Capture the cell that displays the provided text and extract its (X, Y) central coordinate. 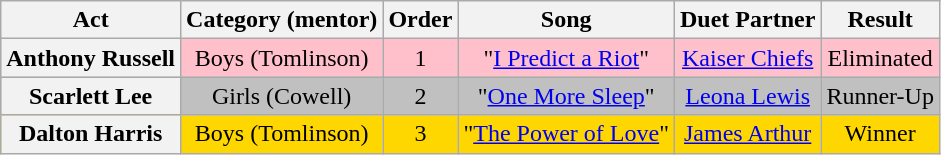
Leona Lewis (748, 96)
Result (880, 20)
2 (420, 96)
Order (420, 20)
Kaiser Chiefs (748, 58)
3 (420, 134)
Category (mentor) (282, 20)
James Arthur (748, 134)
Anthony Russell (91, 58)
Duet Partner (748, 20)
Dalton Harris (91, 134)
Scarlett Lee (91, 96)
"I Predict a Riot" (566, 58)
Eliminated (880, 58)
Girls (Cowell) (282, 96)
"One More Sleep" (566, 96)
Winner (880, 134)
Act (91, 20)
1 (420, 58)
Song (566, 20)
"The Power of Love" (566, 134)
Runner-Up (880, 96)
